Find where the given text appears and provide that cell's center as (X, Y) coordinate. 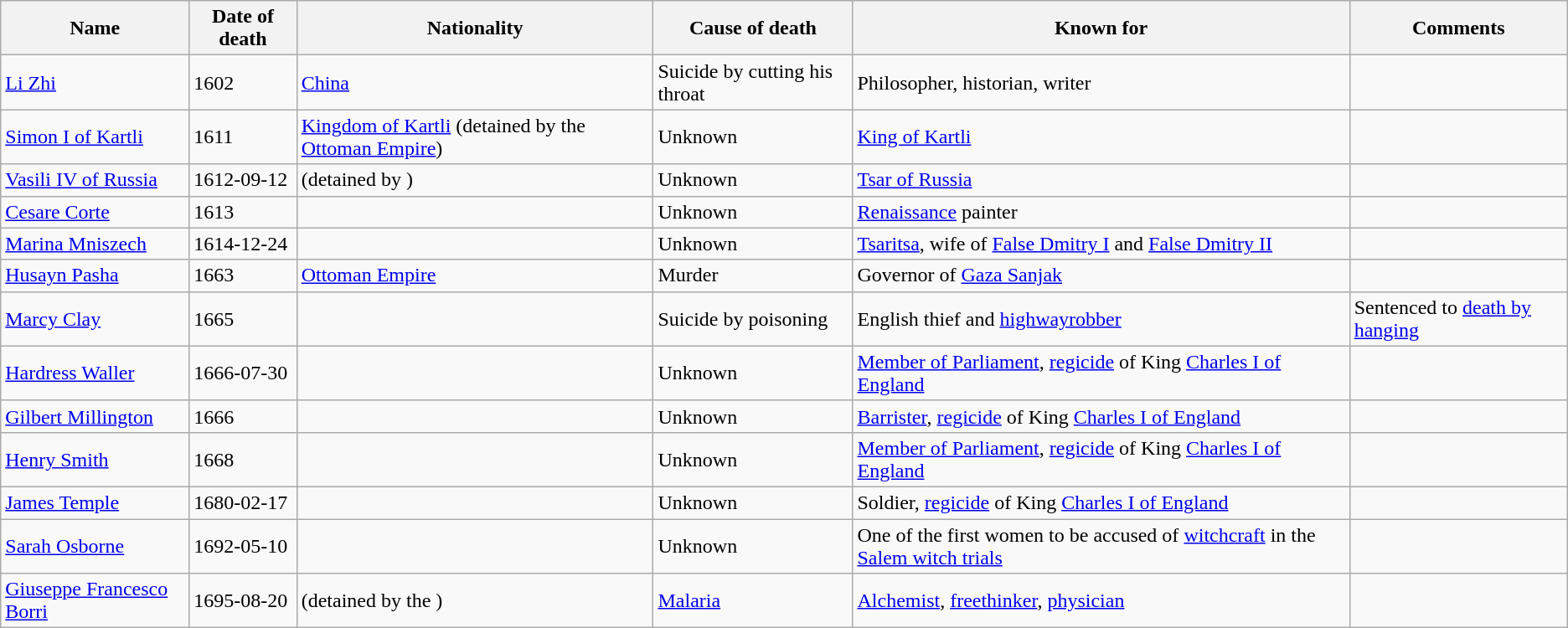
Vasili IV of Russia (95, 180)
Name (95, 28)
Gilbert Millington (95, 416)
Suicide by cutting his throat (753, 82)
1612-09-12 (243, 180)
Comments (1458, 28)
1666 (243, 416)
Malaria (753, 601)
1665 (243, 318)
Marina Mniszech (95, 244)
1680-02-17 (243, 502)
1692-05-10 (243, 546)
Known for (1101, 28)
Date of death (243, 28)
Barrister, regicide of King Charles I of England (1101, 416)
Soldier, regicide of King Charles I of England (1101, 502)
1613 (243, 212)
King of Kartli (1101, 137)
Husayn Pasha (95, 275)
Alchemist, freethinker, physician (1101, 601)
(detained by ) (475, 180)
James Temple (95, 502)
1666-07-30 (243, 373)
Philosopher, historian, writer (1101, 82)
China (475, 82)
Li Zhi (95, 82)
Renaissance painter (1101, 212)
Murder (753, 275)
(detained by the ) (475, 601)
Sarah Osborne (95, 546)
Ottoman Empire (475, 275)
English thief and highwayrobber (1101, 318)
Governor of Gaza Sanjak (1101, 275)
1602 (243, 82)
Cesare Corte (95, 212)
1668 (243, 459)
Giuseppe Francesco Borri (95, 601)
One of the first women to be accused of witchcraft in the Salem witch trials (1101, 546)
Hardress Waller (95, 373)
1695-08-20 (243, 601)
Marcy Clay (95, 318)
Henry Smith (95, 459)
Tsar of Russia (1101, 180)
Kingdom of Kartli (detained by the Ottoman Empire) (475, 137)
Tsaritsa, wife of False Dmitry I and False Dmitry II (1101, 244)
1614-12-24 (243, 244)
1611 (243, 137)
Cause of death (753, 28)
1663 (243, 275)
Nationality (475, 28)
Simon I of Kartli (95, 137)
Sentenced to death by hanging (1458, 318)
Suicide by poisoning (753, 318)
